Extract the (x, y) coordinate from the center of the cell holding the provided text.  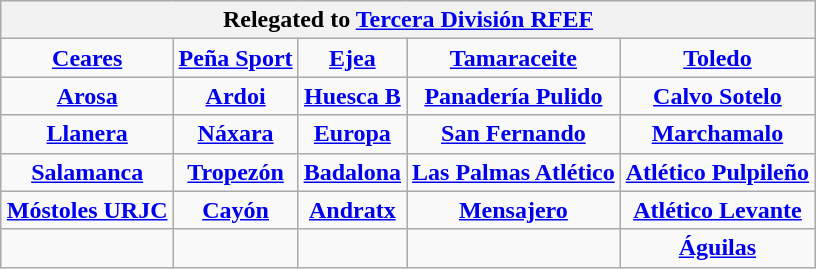
Badalona (352, 172)
Marchamalo (717, 134)
Peña Sport (236, 58)
Toledo (717, 58)
Tamaraceite (514, 58)
Ardoi (236, 96)
Calvo Sotelo (717, 96)
Llanera (87, 134)
Mensajero (514, 210)
Cayón (236, 210)
Las Palmas Atlético (514, 172)
Arosa (87, 96)
Ejea (352, 58)
Andratx (352, 210)
San Fernando (514, 134)
Relegated to Tercera División RFEF (408, 20)
Europa (352, 134)
Náxara (236, 134)
Ceares (87, 58)
Salamanca (87, 172)
Águilas (717, 248)
Móstoles URJC (87, 210)
Atlético Levante (717, 210)
Tropezón (236, 172)
Huesca B (352, 96)
Panadería Pulido (514, 96)
Atlético Pulpileño (717, 172)
